Find where the given text appears and provide that cell's center as (X, Y) coordinate. 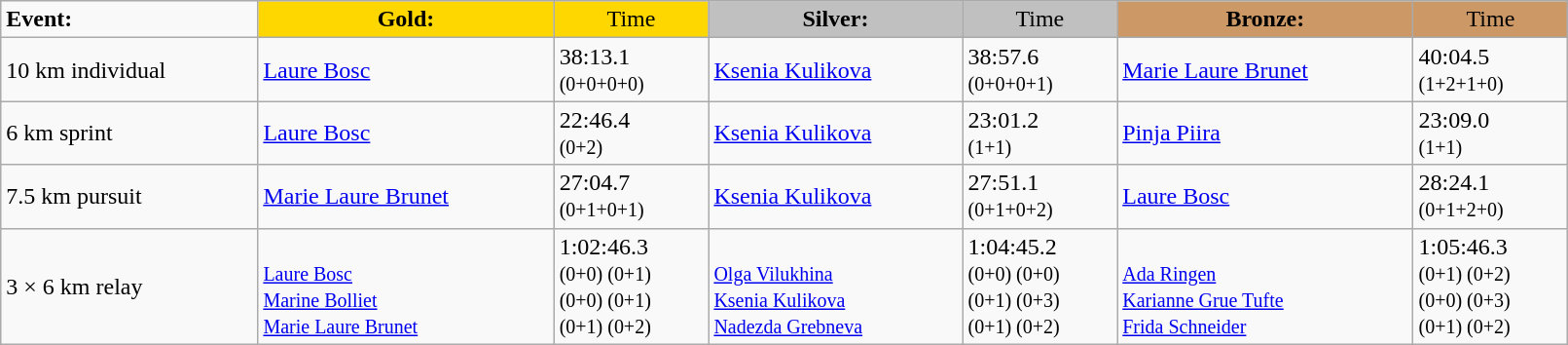
28:24.1(0+1+2+0) (1491, 197)
1:05:46.3(0+1) (0+2)(0+0) (0+3)(0+1) (0+2) (1491, 287)
1:04:45.2(0+0) (0+0)(0+1) (0+3)(0+1) (0+2) (1039, 287)
3 × 6 km relay (129, 287)
Laure BoscMarine BollietMarie Laure Brunet (406, 287)
Gold: (406, 19)
7.5 km pursuit (129, 197)
1:02:46.3(0+0) (0+1)(0+0) (0+1)(0+1) (0+2) (631, 287)
38:57.6 (0+0+0+1) (1039, 70)
Event: (129, 19)
23:01.2(1+1) (1039, 133)
22:46.4(0+2) (631, 133)
Olga VilukhinaKsenia KulikovaNadezda Grebneva (835, 287)
Pinja Piira (1265, 133)
27:04.7(0+1+0+1) (631, 197)
Bronze: (1265, 19)
Ada RingenKarianne Grue TufteFrida Schneider (1265, 287)
6 km sprint (129, 133)
40:04.5(1+2+1+0) (1491, 70)
27:51.1(0+1+0+2) (1039, 197)
23:09.0(1+1) (1491, 133)
Silver: (835, 19)
10 km individual (129, 70)
38:13.1(0+0+0+0) (631, 70)
